Find where the given text appears and provide that cell's center as (x, y) coordinate. 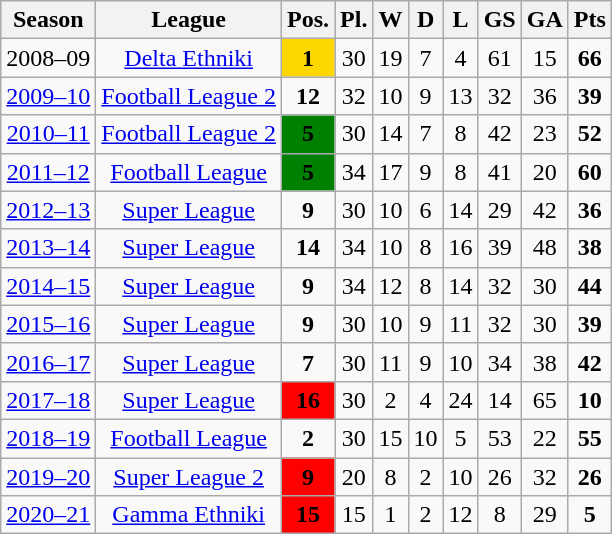
League (189, 20)
60 (590, 172)
44 (590, 286)
23 (544, 134)
2011–12 (48, 172)
Delta Ethniki (189, 58)
Season (48, 20)
13 (460, 96)
W (390, 20)
17 (390, 172)
2019–20 (48, 477)
53 (500, 438)
2015–16 (48, 324)
19 (390, 58)
Gamma Ethniki (189, 515)
65 (544, 400)
2018–19 (48, 438)
61 (500, 58)
2016–17 (48, 362)
6 (426, 210)
55 (590, 438)
2008–09 (48, 58)
D (426, 20)
2010–11 (48, 134)
Pts (590, 20)
L (460, 20)
GA (544, 20)
Super League 2 (189, 477)
2014–15 (48, 286)
41 (500, 172)
2013–14 (48, 248)
GS (500, 20)
48 (544, 248)
52 (590, 134)
66 (590, 58)
24 (460, 400)
2012–13 (48, 210)
2009–10 (48, 96)
2017–18 (48, 400)
Pl. (354, 20)
2020–21 (48, 515)
Pos. (308, 20)
22 (544, 438)
